Search for the cell housing the specified text and yield its (X, Y) center coordinate. 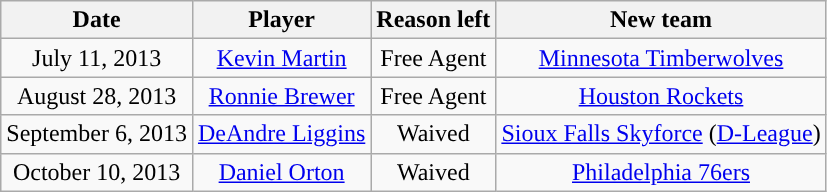
Houston Rockets (661, 96)
Daniel Orton (281, 172)
New team (661, 20)
Philadelphia 76ers (661, 172)
August 28, 2013 (97, 96)
Reason left (434, 20)
DeAndre Liggins (281, 134)
Minnesota Timberwolves (661, 58)
Ronnie Brewer (281, 96)
Sioux Falls Skyforce (D-League) (661, 134)
September 6, 2013 (97, 134)
Kevin Martin (281, 58)
October 10, 2013 (97, 172)
Date (97, 20)
Player (281, 20)
July 11, 2013 (97, 58)
